Return (x, y) of the center of cell containing provided text 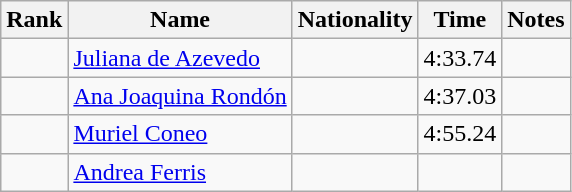
4:55.24 (460, 134)
Name (180, 20)
Nationality (355, 20)
4:33.74 (460, 58)
Ana Joaquina Rondón (180, 96)
Andrea Ferris (180, 172)
Muriel Coneo (180, 134)
Time (460, 20)
Notes (536, 20)
Juliana de Azevedo (180, 58)
4:37.03 (460, 96)
Rank (34, 20)
